Detect which cell encompasses the target text, then output its [X, Y] center coordinate. 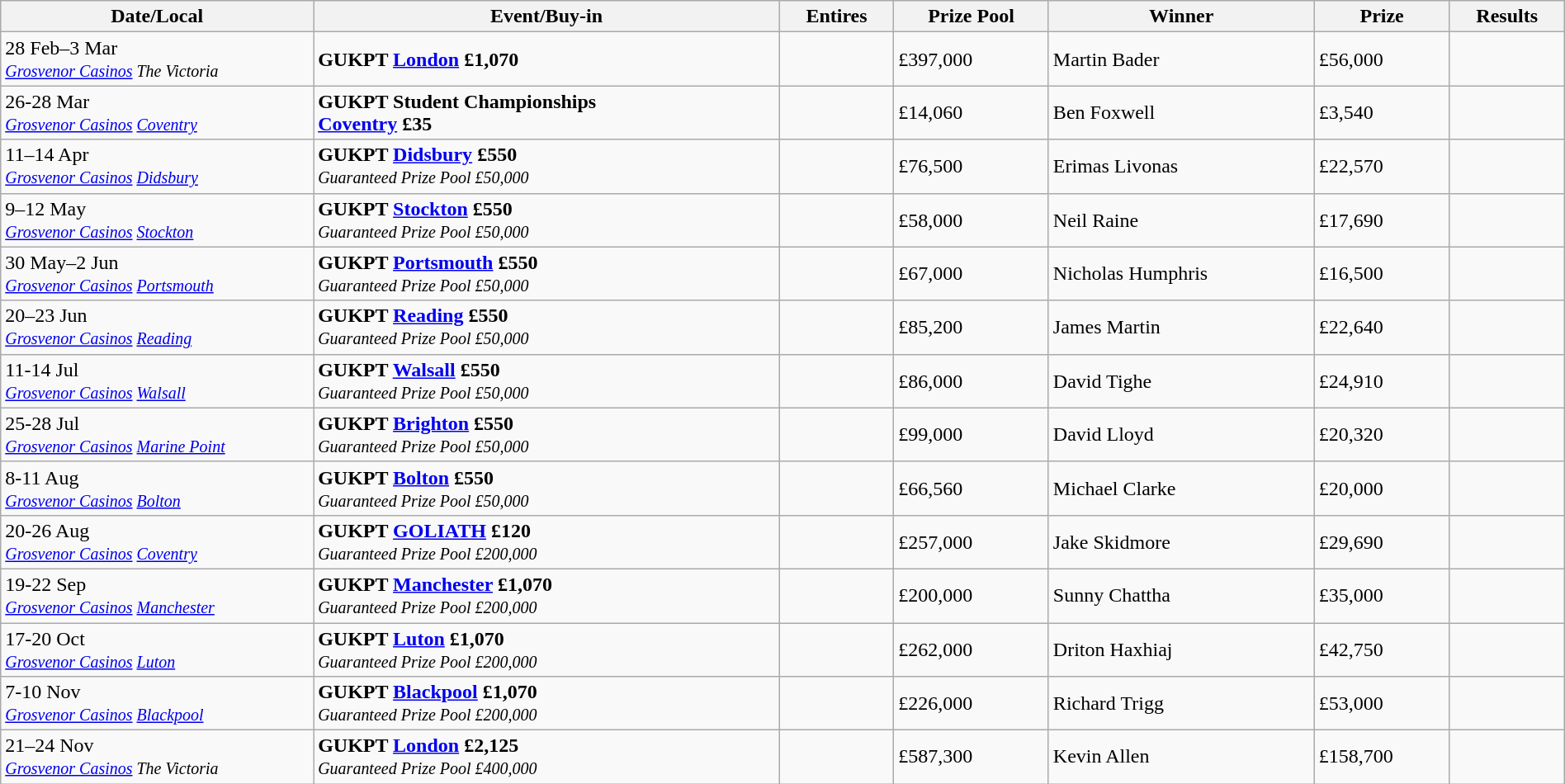
GUKPT Bolton £550Guaranteed Prize Pool £50,000 [546, 489]
GUKPT Brighton £550Guaranteed Prize Pool £50,000 [546, 434]
Jake Skidmore [1181, 541]
£53,000 [1382, 703]
30 May–2 JunGrosvenor Casinos Portsmouth [157, 274]
£262,000 [972, 649]
Kevin Allen [1181, 758]
£3,540 [1382, 112]
£200,000 [972, 596]
Ben Foxwell [1181, 112]
17-20 OctGrosvenor Casinos Luton [157, 649]
David Tighe [1181, 381]
GUKPT Student Championships Coventry £35 [546, 112]
£35,000 [1382, 596]
21–24 NovGrosvenor Casinos The Victoria [157, 758]
£76,500 [972, 167]
28 Feb–3 MarGrosvenor Casinos The Victoria [157, 59]
£99,000 [972, 434]
GUKPT Reading £550Guaranteed Prize Pool £50,000 [546, 327]
£16,500 [1382, 274]
£226,000 [972, 703]
20–23 JunGrosvenor Casinos Reading [157, 327]
£67,000 [972, 274]
£397,000 [972, 59]
11-14 JulGrosvenor Casinos Walsall [157, 381]
26-28 MarGrosvenor Casinos Coventry [157, 112]
£22,640 [1382, 327]
£56,000 [1382, 59]
Driton Haxhiaj [1181, 649]
Erimas Livonas [1181, 167]
8-11 AugGrosvenor Casinos Bolton [157, 489]
GUKPT Luton £1,070Guaranteed Prize Pool £200,000 [546, 649]
7-10 NovGrosvenor Casinos Blackpool [157, 703]
GUKPT Stockton £550Guaranteed Prize Pool £50,000 [546, 220]
Prize Pool [972, 17]
GUKPT GOLIATH £120Guaranteed Prize Pool £200,000 [546, 541]
GUKPT London £2,125Guaranteed Prize Pool £400,000 [546, 758]
£20,000 [1382, 489]
GUKPT Blackpool £1,070Guaranteed Prize Pool £200,000 [546, 703]
£257,000 [972, 541]
£42,750 [1382, 649]
£14,060 [972, 112]
Event/Buy-in [546, 17]
Nicholas Humphris [1181, 274]
£20,320 [1382, 434]
£29,690 [1382, 541]
Richard Trigg [1181, 703]
25-28 JulGrosvenor Casinos Marine Point [157, 434]
Martin Bader [1181, 59]
£158,700 [1382, 758]
Winner [1181, 17]
20-26 AugGrosvenor Casinos Coventry [157, 541]
David Lloyd [1181, 434]
11–14 AprGrosvenor Casinos Didsbury [157, 167]
£86,000 [972, 381]
Neil Raine [1181, 220]
Michael Clarke [1181, 489]
£85,200 [972, 327]
9–12 MayGrosvenor Casinos Stockton [157, 220]
Date/Local [157, 17]
Sunny Chattha [1181, 596]
£24,910 [1382, 381]
Results [1507, 17]
James Martin [1181, 327]
£22,570 [1382, 167]
GUKPT Portsmouth £550Guaranteed Prize Pool £50,000 [546, 274]
GUKPT London £1,070 [546, 59]
GUKPT Didsbury £550Guaranteed Prize Pool £50,000 [546, 167]
GUKPT Manchester £1,070Guaranteed Prize Pool £200,000 [546, 596]
£66,560 [972, 489]
Entires [836, 17]
GUKPT Walsall £550Guaranteed Prize Pool £50,000 [546, 381]
£587,300 [972, 758]
Prize [1382, 17]
£17,690 [1382, 220]
19-22 SepGrosvenor Casinos Manchester [157, 596]
£58,000 [972, 220]
